From the cell containing the given text, extract its center point as [x, y] coordinate. 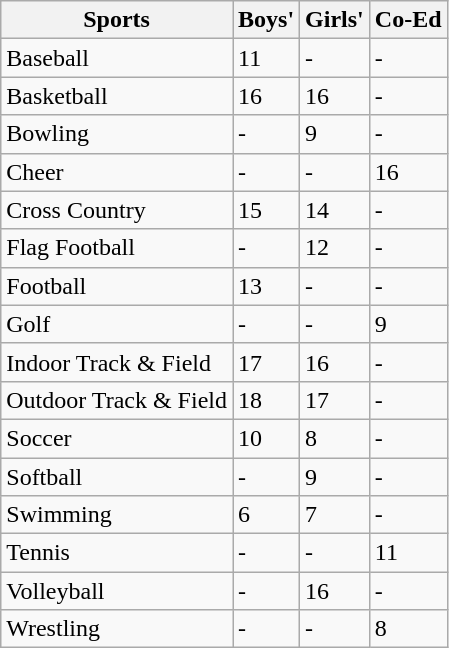
7 [335, 515]
Baseball [117, 58]
Girls' [335, 20]
Cheer [117, 172]
15 [266, 210]
14 [335, 210]
Indoor Track & Field [117, 362]
Co-Ed [408, 20]
Tennis [117, 553]
18 [266, 400]
Volleyball [117, 591]
Golf [117, 324]
Softball [117, 477]
Cross Country [117, 210]
Soccer [117, 438]
Outdoor Track & Field [117, 400]
13 [266, 286]
6 [266, 515]
Basketball [117, 96]
Wrestling [117, 629]
Bowling [117, 134]
Swimming [117, 515]
10 [266, 438]
Sports [117, 20]
Football [117, 286]
12 [335, 248]
Boys' [266, 20]
Flag Football [117, 248]
